Scan for the cell matching the given text and deliver its (X, Y) coordinate at center. 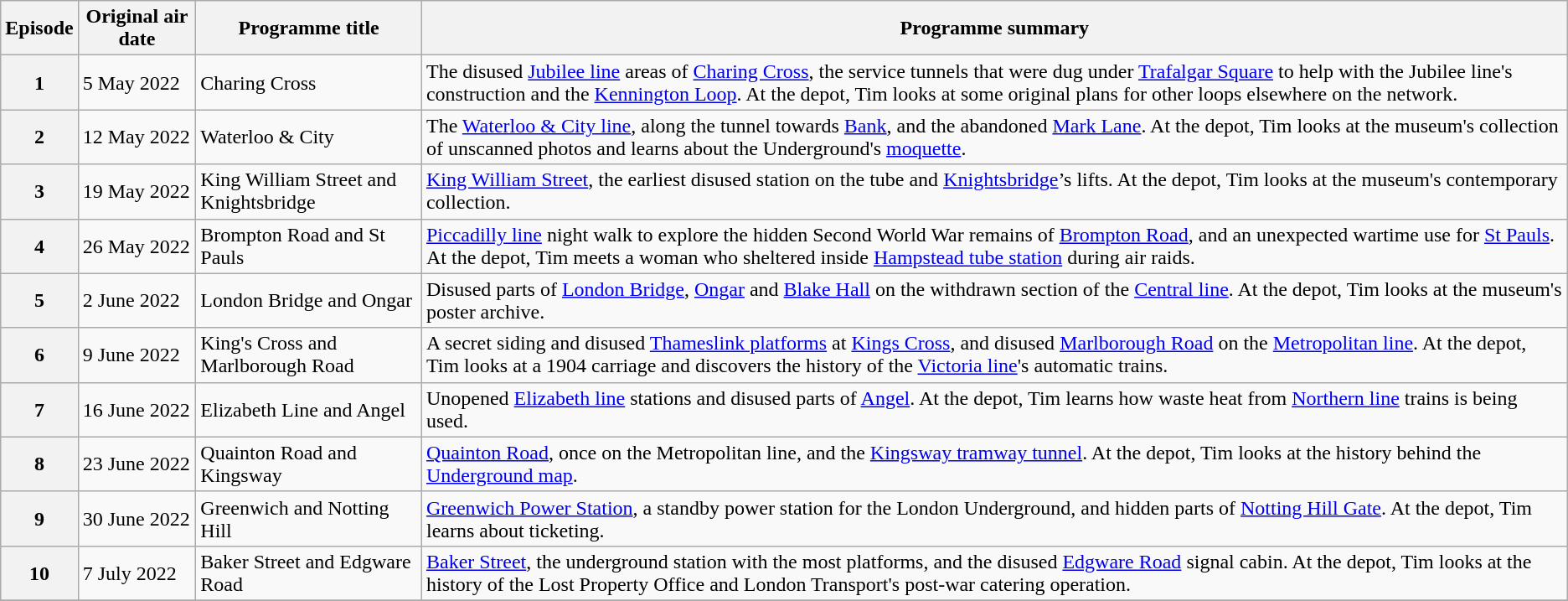
King's Cross and Marlborough Road (309, 355)
4 (39, 246)
5 May 2022 (137, 82)
3 (39, 191)
7 July 2022 (137, 573)
23 June 2022 (137, 464)
10 (39, 573)
16 June 2022 (137, 409)
19 May 2022 (137, 191)
Original air date (137, 28)
Baker Street and Edgware Road (309, 573)
Elizabeth Line and Angel (309, 409)
12 May 2022 (137, 137)
Programme summary (994, 28)
Greenwich and Notting Hill (309, 518)
London Bridge and Ongar (309, 300)
9 June 2022 (137, 355)
Brompton Road and St Pauls (309, 246)
Unopened Elizabeth line stations and disused parts of Angel. At the depot, Tim learns how waste heat from Northern line trains is being used. (994, 409)
6 (39, 355)
30 June 2022 (137, 518)
Programme title (309, 28)
26 May 2022 (137, 246)
5 (39, 300)
Quainton Road and Kingsway (309, 464)
Quainton Road, once on the Metropolitan line, and the Kingsway tramway tunnel. At the depot, Tim looks at the history behind the Underground map. (994, 464)
7 (39, 409)
1 (39, 82)
9 (39, 518)
2 (39, 137)
Episode (39, 28)
2 June 2022 (137, 300)
Waterloo & City (309, 137)
King William Street and Knightsbridge (309, 191)
8 (39, 464)
Charing Cross (309, 82)
